Provide the (x, y) coordinate of the cell's center where the given text is located.  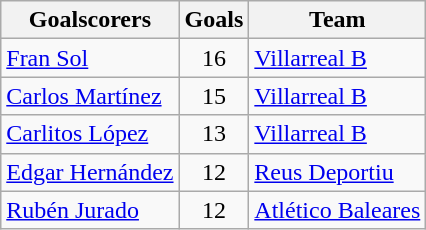
Fran Sol (90, 58)
Goals (214, 20)
Team (338, 20)
Reus Deportiu (338, 172)
Rubén Jurado (90, 210)
Atlético Baleares (338, 210)
15 (214, 96)
Goalscorers (90, 20)
16 (214, 58)
Carlos Martínez (90, 96)
Edgar Hernández (90, 172)
Carlitos López (90, 134)
13 (214, 134)
